Provide the (x, y) coordinate of the cell's center where the given text is located.  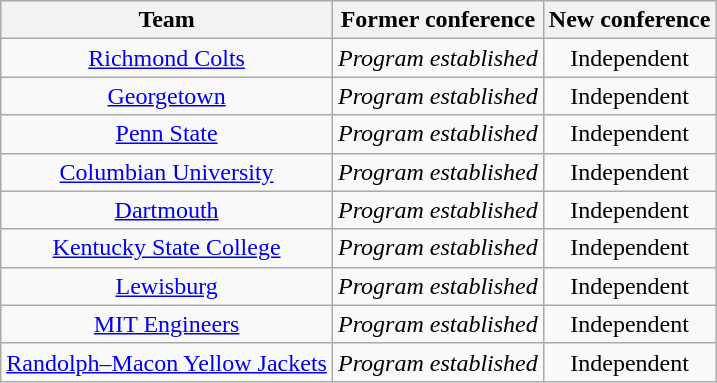
Randolph–Macon Yellow Jackets (167, 362)
Dartmouth (167, 210)
New conference (630, 20)
Lewisburg (167, 286)
Former conference (438, 20)
Team (167, 20)
Columbian University (167, 172)
Georgetown (167, 96)
MIT Engineers (167, 324)
Richmond Colts (167, 58)
Penn State (167, 134)
Kentucky State College (167, 248)
